Output the (X, Y) coordinate of the center of the cell containing the given text.  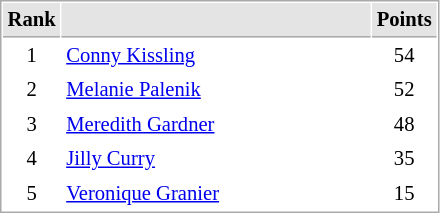
5 (32, 194)
1 (32, 56)
4 (32, 158)
Points (404, 20)
Rank (32, 20)
15 (404, 194)
Conny Kissling (216, 56)
Veronique Granier (216, 194)
3 (32, 124)
52 (404, 90)
2 (32, 90)
Jilly Curry (216, 158)
54 (404, 56)
Meredith Gardner (216, 124)
35 (404, 158)
48 (404, 124)
Melanie Palenik (216, 90)
